Return [X, Y] of the center of cell containing provided text 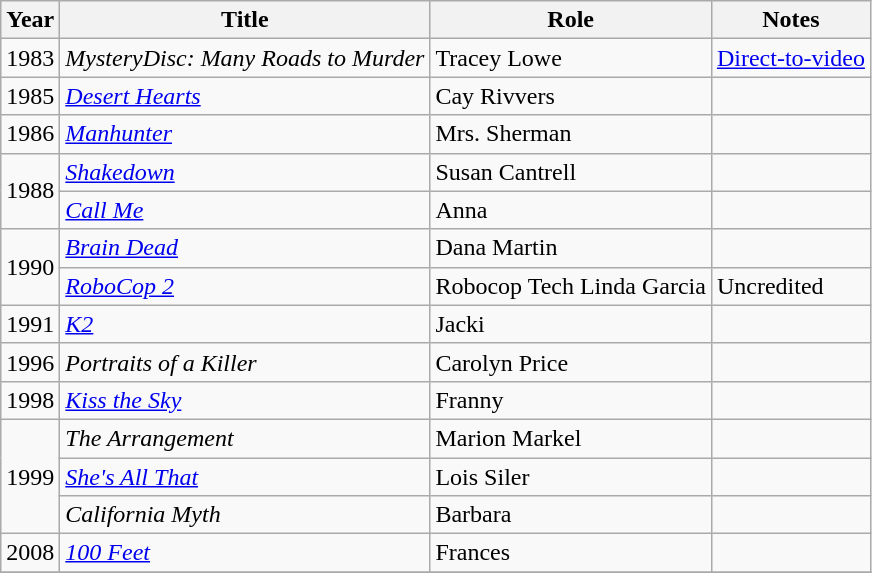
Carolyn Price [571, 362]
K2 [245, 324]
RoboCop 2 [245, 286]
Tracey Lowe [571, 58]
Brain Dead [245, 248]
1998 [30, 400]
1996 [30, 362]
California Myth [245, 515]
Jacki [571, 324]
Franny [571, 400]
1985 [30, 96]
Marion Markel [571, 438]
The Arrangement [245, 438]
1991 [30, 324]
Uncredited [790, 286]
Call Me [245, 210]
Manhunter [245, 134]
Mrs. Sherman [571, 134]
Desert Hearts [245, 96]
100 Feet [245, 553]
Robocop Tech Linda Garcia [571, 286]
1999 [30, 476]
Anna [571, 210]
Direct-to-video [790, 58]
She's All That [245, 477]
2008 [30, 553]
Notes [790, 20]
Cay Rivvers [571, 96]
Title [245, 20]
Portraits of a Killer [245, 362]
1983 [30, 58]
Susan Cantrell [571, 172]
MysteryDisc: Many Roads to Murder [245, 58]
Kiss the Sky [245, 400]
Shakedown [245, 172]
1986 [30, 134]
Dana Martin [571, 248]
Barbara [571, 515]
Year [30, 20]
Frances [571, 553]
Lois Siler [571, 477]
Role [571, 20]
1990 [30, 267]
1988 [30, 191]
